Scan for the cell matching the given text and deliver its (X, Y) coordinate at center. 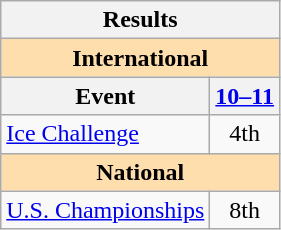
4th (245, 134)
10–11 (245, 96)
8th (245, 210)
Event (106, 96)
U.S. Championships (106, 210)
International (140, 58)
Results (140, 20)
Ice Challenge (106, 134)
National (140, 172)
